Detect which cell encompasses the target text, then output its (X, Y) center coordinate. 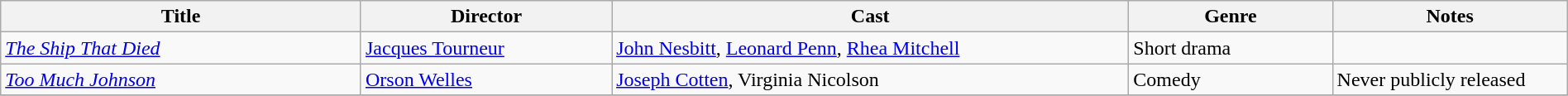
The Ship That Died (181, 48)
Notes (1450, 17)
Short drama (1231, 48)
Director (486, 17)
Cast (870, 17)
Orson Welles (486, 79)
Comedy (1231, 79)
Jacques Tourneur (486, 48)
Joseph Cotten, Virginia Nicolson (870, 79)
Title (181, 17)
Genre (1231, 17)
Too Much Johnson (181, 79)
Never publicly released (1450, 79)
John Nesbitt, Leonard Penn, Rhea Mitchell (870, 48)
